Search for the cell housing the specified text and yield its [x, y] center coordinate. 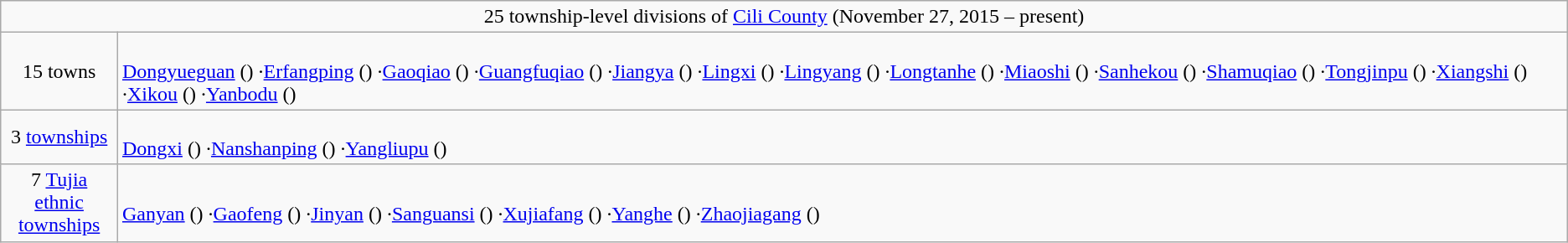
15 towns [59, 71]
25 township-level divisions of Cili County (November 27, 2015 – present) [784, 17]
7 Tujia ethnictownships [59, 203]
Dongxi () ·Nanshanping () ·Yangliupu () [843, 137]
3 townships [59, 137]
Ganyan () ·Gaofeng () ·Jinyan () ·Sanguansi () ·Xujiafang () ·Yanghe () ·Zhaojiagang () [843, 203]
